Scan for the cell matching the given text and deliver its (X, Y) coordinate at center. 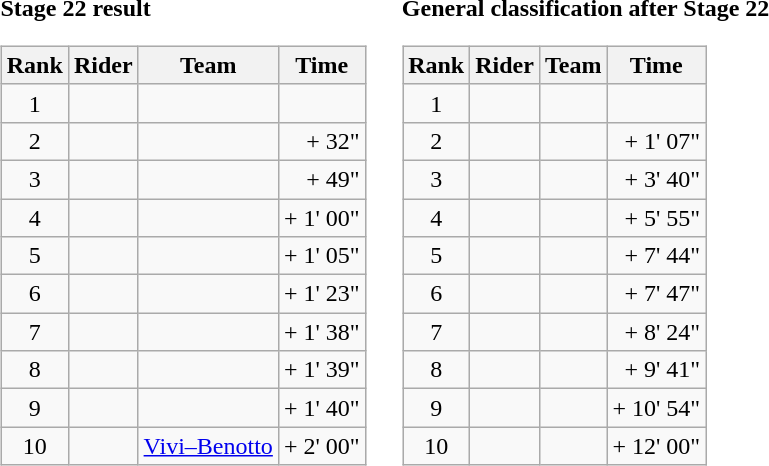
+ 1' 23" (322, 294)
+ 12' 00" (656, 446)
+ 7' 47" (656, 294)
+ 1' 05" (322, 256)
+ 9' 41" (656, 370)
+ 1' 38" (322, 332)
+ 49" (322, 179)
Vivi–Benotto (208, 446)
+ 5' 55" (656, 217)
+ 3' 40" (656, 179)
+ 2' 00" (322, 446)
+ 1' 07" (656, 141)
+ 1' 39" (322, 370)
+ 32" (322, 141)
+ 7' 44" (656, 256)
+ 10' 54" (656, 408)
+ 8' 24" (656, 332)
+ 1' 40" (322, 408)
+ 1' 00" (322, 217)
